Search for the cell housing the specified text and yield its [x, y] center coordinate. 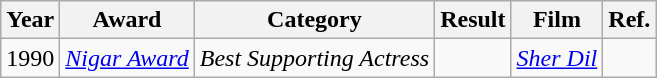
Ref. [630, 20]
Best Supporting Actress [314, 58]
Result [473, 20]
Nigar Award [127, 58]
Film [557, 20]
Year [30, 20]
Sher Dil [557, 58]
1990 [30, 58]
Category [314, 20]
Award [127, 20]
